Return the [X, Y] coordinate for the center point of the cell that contains the specified text.  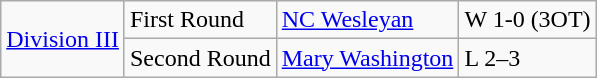
Division III [63, 39]
NC Wesleyan [368, 20]
L 2–3 [528, 58]
Mary Washington [368, 58]
Second Round [200, 58]
First Round [200, 20]
W 1-0 (3OT) [528, 20]
